Identify which cell holds the provided text, then report its [x, y] central coordinate. 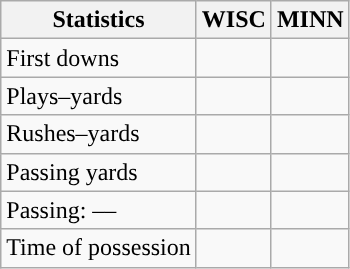
First downs [99, 58]
WISC [234, 20]
Time of possession [99, 248]
Rushes–yards [99, 134]
Passing: –– [99, 210]
Plays–yards [99, 96]
Passing yards [99, 172]
Statistics [99, 20]
MINN [310, 20]
